Extract the (X, Y) coordinate from the center of the cell holding the provided text.  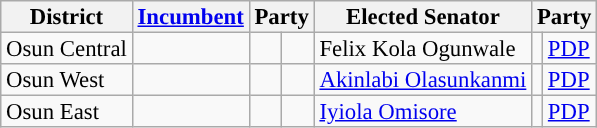
Felix Kola Ogunwale (423, 49)
Elected Senator (423, 17)
Osun East (66, 112)
Incumbent (190, 17)
District (66, 17)
Osun West (66, 80)
Iyiola Omisore (423, 112)
Osun Central (66, 49)
Akinlabi Olasunkanmi (423, 80)
